Identify which cell holds the provided text, then report its [X, Y] central coordinate. 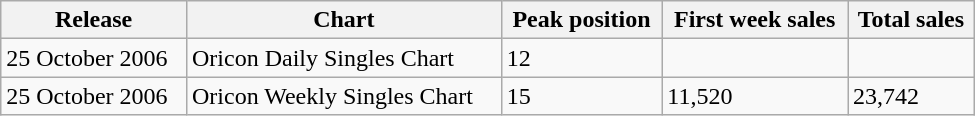
11,520 [755, 96]
23,742 [912, 96]
Oricon Daily Singles Chart [344, 58]
Chart [344, 20]
15 [582, 96]
Peak position [582, 20]
Total sales [912, 20]
Oricon Weekly Singles Chart [344, 96]
Release [94, 20]
12 [582, 58]
First week sales [755, 20]
